Provide the [X, Y] coordinate of the cell's center where the given text is located.  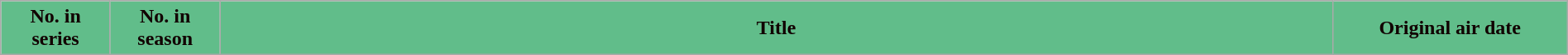
No. inseason [165, 28]
No. inseries [56, 28]
Original air date [1450, 28]
Title [776, 28]
